Search for the cell housing the specified text and yield its [x, y] center coordinate. 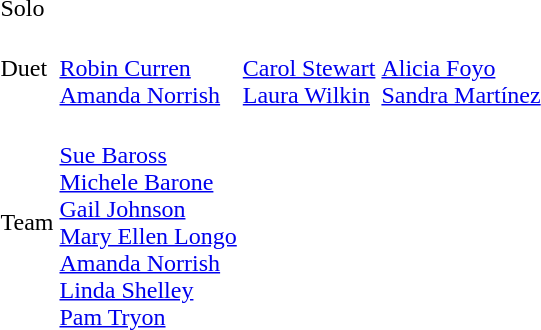
Robin CurrenAmanda Norrish [148, 68]
Carol StewartLaura Wilkin [309, 68]
